Locate the cell with the specified text and output its (x, y) center coordinate. 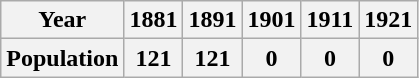
Year (62, 20)
1901 (272, 20)
1881 (154, 20)
1891 (212, 20)
1921 (388, 20)
1911 (330, 20)
Population (62, 58)
